From the cell containing the given text, extract its center point as (X, Y) coordinate. 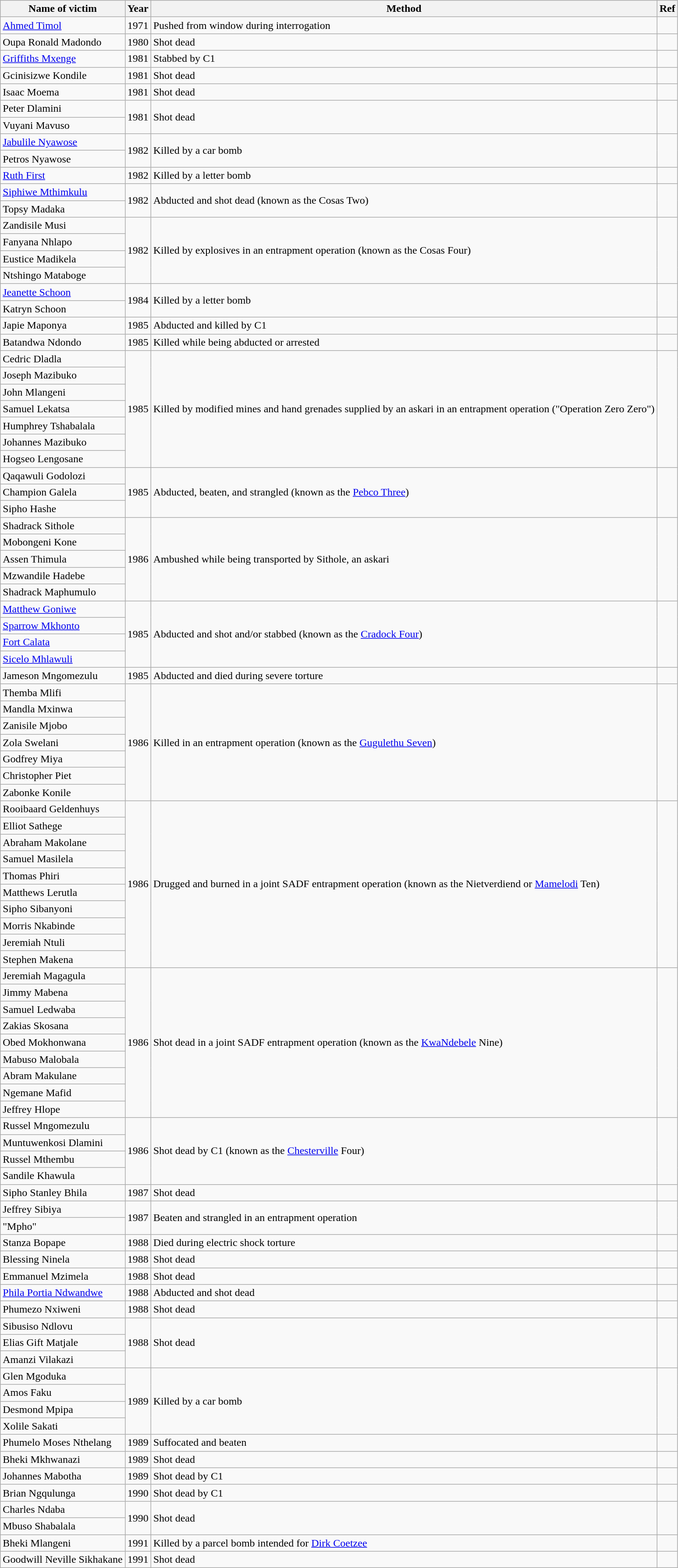
Stanza Bopape (63, 1242)
Amos Faku (63, 1393)
Qaqawuli Godolozi (63, 475)
Jimmy Mabena (63, 992)
Obed Mokhonwana (63, 1043)
Abducted and shot dead (known as the Cosas Two) (404, 200)
Abducted and shot dead (404, 1293)
Zakias Skosana (63, 1026)
Mobongeni Kone (63, 542)
Johannes Mazibuko (63, 442)
Matthews Lerutla (63, 892)
Katryn Schoon (63, 309)
Charles Ndaba (63, 1509)
Abducted, beaten, and strangled (known as the Pebco Three) (404, 492)
Ruth First (63, 175)
Assen Thimula (63, 559)
1971 (138, 25)
Mandla Mxinwa (63, 709)
Topsy Madaka (63, 209)
Fort Calata (63, 642)
Killed in an entrapment operation (known as the Gugulethu Seven) (404, 742)
Died during electric shock torture (404, 1242)
Griffiths Mxenge (63, 59)
Jeremiah Magagula (63, 976)
Russel Mthembu (63, 1159)
Samuel Masilela (63, 859)
Killed by explosives in an entrapment operation (known as the Cosas Four) (404, 251)
Zola Swelani (63, 743)
Phila Portia Ndwandwe (63, 1293)
Joseph Mazibuko (63, 375)
Shot dead by C1 (known as the Chesterville Four) (404, 1151)
Year (138, 9)
Cedric Dladla (63, 359)
Mzwandile Hadebe (63, 576)
Hogseo Lengosane (63, 459)
Desmond Mpipa (63, 1409)
Oupa Ronald Madondo (63, 42)
Ngemane Mafid (63, 1093)
Suffocated and beaten (404, 1443)
Batandwa Ndondo (63, 342)
Blessing Ninela (63, 1259)
Thomas Phiri (63, 876)
Samuel Ledwaba (63, 1009)
Shadrack Maphumulo (63, 592)
Zandisile Musi (63, 226)
Jeffrey Sibiya (63, 1209)
Sipho Sibanyoni (63, 909)
Eustice Madikela (63, 259)
Abducted and shot and/or stabbed (known as the Cradock Four) (404, 634)
Abducted and died during severe torture (404, 676)
Sandile Khawula (63, 1176)
Ref (667, 9)
Emmanuel Mzimela (63, 1276)
Sparrow Mkhonto (63, 626)
Morris Nkabinde (63, 926)
Samuel Lekatsa (63, 409)
Vuyani Mavuso (63, 125)
Shot dead in a joint SADF entrapment operation (known as the KwaNdebele Nine) (404, 1043)
Siphiwe Mthimkulu (63, 192)
Goodwill Neville Sikhakane (63, 1560)
Killed while being abducted or arrested (404, 342)
Petros Nyawose (63, 159)
Method (404, 9)
Fanyana Nhlapo (63, 242)
Drugged and burned in a joint SADF entrapment operation (known as the Nietverdiend or Mamelodi Ten) (404, 884)
Godfrey Miya (63, 759)
Abram Makulane (63, 1076)
Killed by a parcel bomb intended for Dirk Coetzee (404, 1543)
Stephen Makena (63, 959)
Themba Mlifi (63, 692)
Killed by modified mines and hand grenades supplied by an askari in an entrapment operation ("Operation Zero Zero") (404, 409)
Jeremiah Ntuli (63, 942)
Johannes Mabotha (63, 1476)
Glen Mgoduka (63, 1376)
Beaten and strangled in an entrapment operation (404, 1218)
Jabulile Nyawose (63, 142)
Zanisile Mjobo (63, 726)
Champion Galela (63, 492)
Xolile Sakati (63, 1426)
Japie Maponya (63, 326)
Bheki Mkhwanazi (63, 1459)
Pushed from window during interrogation (404, 25)
Zabonke Konile (63, 793)
Rooibaard Geldenhuys (63, 809)
Mabuso Malobala (63, 1059)
Sibusiso Ndlovu (63, 1326)
Elias Gift Matjale (63, 1343)
1980 (138, 42)
Christopher Piet (63, 776)
Jeanette Schoon (63, 292)
Stabbed by C1 (404, 59)
Jameson Mngomezulu (63, 676)
Jeffrey Hlope (63, 1109)
Abraham Makolane (63, 842)
Sipho Stanley Bhila (63, 1193)
Elliot Sathege (63, 826)
Sipho Hashe (63, 509)
Mbuso Shabalala (63, 1526)
John Mlangeni (63, 392)
Peter Dlamini (63, 109)
Ntshingo Mataboge (63, 276)
Ahmed Timol (63, 25)
Muntuwenkosi Dlamini (63, 1143)
Sicelo Mhlawuli (63, 659)
Name of victim (63, 9)
Amanzi Vilakazi (63, 1359)
1984 (138, 301)
Gcinisizwe Kondile (63, 75)
"Mpho" (63, 1226)
Ambushed while being transported by Sithole, an askari (404, 559)
Brian Ngqulunga (63, 1493)
Phumelo Moses Nthelang (63, 1443)
Bheki Mlangeni (63, 1543)
Russel Mngomezulu (63, 1126)
Shadrack Sithole (63, 526)
Humphrey Tshabalala (63, 425)
Isaac Moema (63, 92)
Matthew Goniwe (63, 609)
Phumezo Nxiweni (63, 1310)
Abducted and killed by C1 (404, 326)
